Find where the given text appears and provide that cell's center as (X, Y) coordinate. 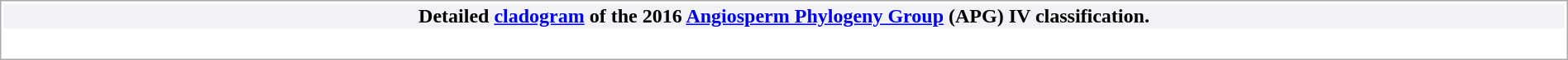
Detailed cladogram of the 2016 Angiosperm Phylogeny Group (APG) IV classification. (784, 16)
